Locate the cell with the specified text and output its (x, y) center coordinate. 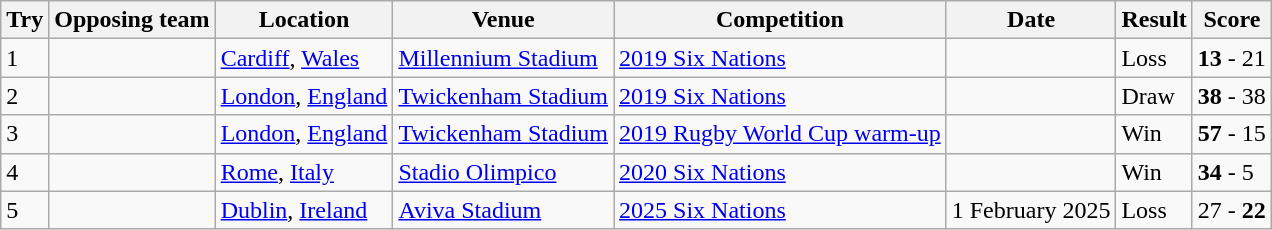
Aviva Stadium (504, 210)
1 February 2025 (1031, 210)
Venue (504, 20)
3 (25, 134)
2025 Six Nations (780, 210)
Date (1031, 20)
27 - 22 (1232, 210)
Competition (780, 20)
57 - 15 (1232, 134)
Score (1232, 20)
Result (1154, 20)
1 (25, 58)
34 - 5 (1232, 172)
4 (25, 172)
2 (25, 96)
Stadio Olimpico (504, 172)
5 (25, 210)
2019 Rugby World Cup warm-up (780, 134)
Cardiff, Wales (304, 58)
Opposing team (132, 20)
13 - 21 (1232, 58)
Location (304, 20)
Dublin, Ireland (304, 210)
Try (25, 20)
Draw (1154, 96)
38 - 38 (1232, 96)
Millennium Stadium (504, 58)
Rome, Italy (304, 172)
2020 Six Nations (780, 172)
